Determine the [X, Y] coordinate at the center of the cell enclosing the given text.  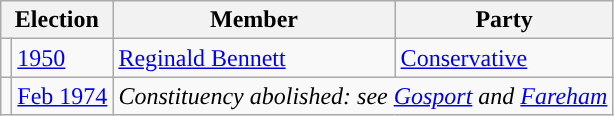
Feb 1974 [62, 96]
Constituency abolished: see Gosport and Fareham [363, 96]
Reginald Bennett [254, 58]
Member [254, 20]
Conservative [504, 58]
Party [504, 20]
1950 [62, 58]
Election [57, 20]
